Return (x, y) of the center of cell containing provided text 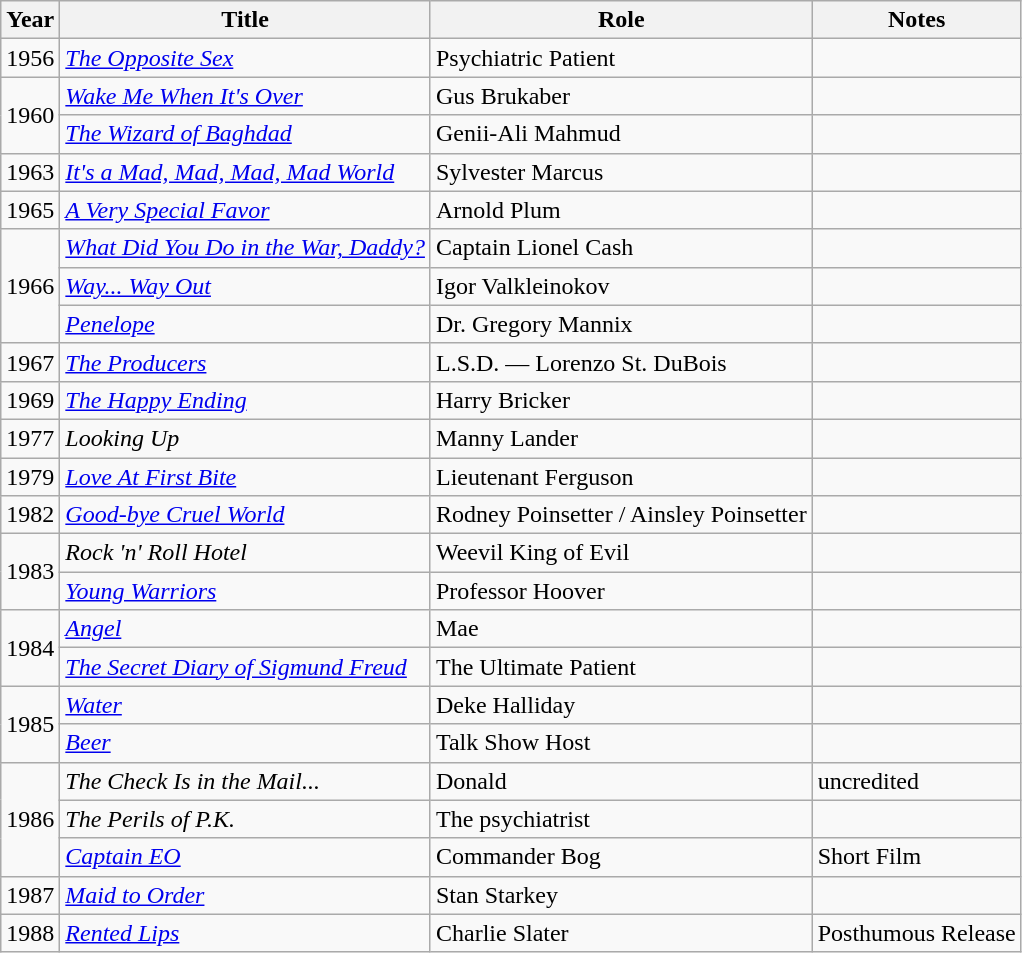
1966 (30, 286)
Mae (621, 629)
1986 (30, 819)
Igor Valkleinokov (621, 286)
1985 (30, 724)
Posthumous Release (916, 933)
1982 (30, 515)
Young Warriors (246, 591)
Charlie Slater (621, 933)
Commander Bog (621, 857)
Short Film (916, 857)
Looking Up (246, 438)
Sylvester Marcus (621, 172)
The Producers (246, 362)
Deke Halliday (621, 705)
Dr. Gregory Mannix (621, 324)
Rented Lips (246, 933)
1977 (30, 438)
Wake Me When It's Over (246, 96)
Captain EO (246, 857)
Arnold Plum (621, 210)
Donald (621, 781)
The Check Is in the Mail... (246, 781)
Talk Show Host (621, 743)
1965 (30, 210)
L.S.D. — Lorenzo St. DuBois (621, 362)
1983 (30, 572)
A Very Special Favor (246, 210)
Lieutenant Ferguson (621, 477)
Rock 'n' Roll Hotel (246, 553)
The Perils of P.K. (246, 819)
The Secret Diary of Sigmund Freud (246, 667)
The Opposite Sex (246, 58)
Maid to Order (246, 895)
Year (30, 20)
The psychiatrist (621, 819)
Professor Hoover (621, 591)
Gus Brukaber (621, 96)
Water (246, 705)
The Happy Ending (246, 400)
Beer (246, 743)
It's a Mad, Mad, Mad, Mad World (246, 172)
1956 (30, 58)
Way... Way Out (246, 286)
uncredited (916, 781)
Title (246, 20)
Manny Lander (621, 438)
Stan Starkey (621, 895)
Role (621, 20)
Weevil King of Evil (621, 553)
The Ultimate Patient (621, 667)
Rodney Poinsetter / Ainsley Poinsetter (621, 515)
1987 (30, 895)
1969 (30, 400)
Good-bye Cruel World (246, 515)
Psychiatric Patient (621, 58)
Angel (246, 629)
Penelope (246, 324)
1960 (30, 115)
Genii-Ali Mahmud (621, 134)
1988 (30, 933)
Captain Lionel Cash (621, 248)
1979 (30, 477)
Harry Bricker (621, 400)
1967 (30, 362)
The Wizard of Baghdad (246, 134)
What Did You Do in the War, Daddy? (246, 248)
1963 (30, 172)
Notes (916, 20)
Love At First Bite (246, 477)
1984 (30, 648)
